Capture the cell that displays the provided text and extract its (x, y) central coordinate. 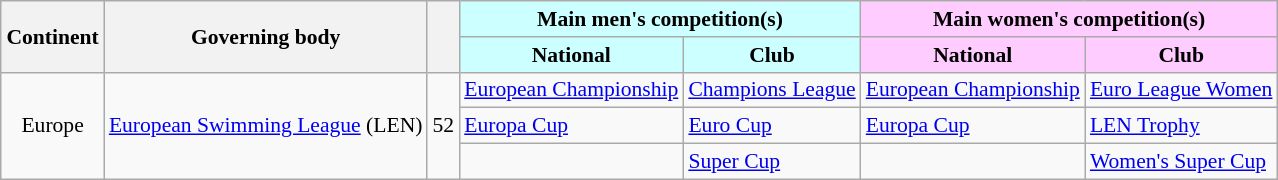
Main women's competition(s) (1070, 19)
Main men's competition(s) (660, 19)
Continent (52, 36)
Women's Super Cup (1182, 162)
Europe (52, 126)
Super Cup (772, 162)
Euro League Women (1182, 90)
Champions League (772, 90)
52 (443, 126)
Governing body (266, 36)
European Swimming League (LEN) (266, 126)
LEN Trophy (1182, 126)
Euro Cup (772, 126)
